Locate the cell with the specified text and output its [X, Y] center coordinate. 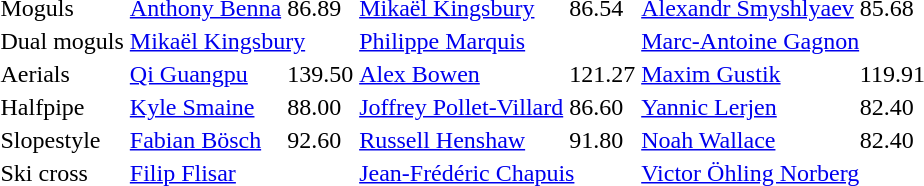
Philippe Marquis [498, 41]
Kyle Smaine [205, 107]
92.60 [320, 140]
88.00 [320, 107]
Yannic Lerjen [748, 107]
121.27 [602, 74]
Maxim Gustik [748, 74]
Fabian Bösch [205, 140]
Alex Bowen [462, 74]
139.50 [320, 74]
91.80 [602, 140]
Mikaël Kingsbury [241, 41]
Noah Wallace [748, 140]
Russell Henshaw [462, 140]
Joffrey Pollet-Villard [462, 107]
86.60 [602, 107]
Qi Guangpu [205, 74]
